Determine the (x, y) coordinate at the center of the cell enclosing the given text.  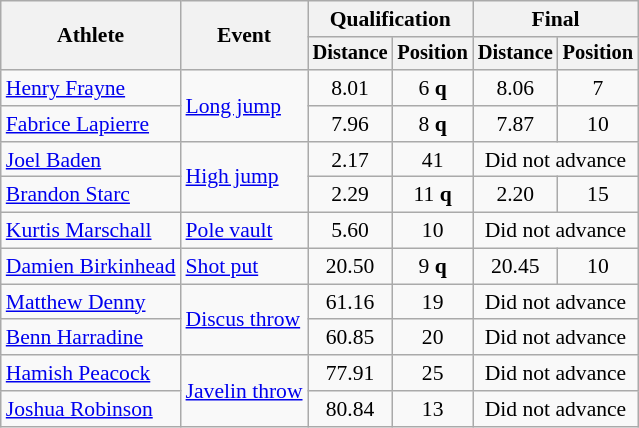
Qualification (390, 19)
Fabrice Lapierre (91, 124)
Javelin throw (244, 390)
77.91 (350, 373)
Brandon Starc (91, 195)
8.01 (350, 88)
60.85 (350, 338)
7 (598, 88)
Pole vault (244, 231)
6 q (432, 88)
20.45 (516, 267)
Shot put (244, 267)
Long jump (244, 106)
7.96 (350, 124)
20 (432, 338)
Benn Harradine (91, 338)
80.84 (350, 409)
5.60 (350, 231)
Damien Birkinhead (91, 267)
11 q (432, 195)
Hamish Peacock (91, 373)
Matthew Denny (91, 302)
2.29 (350, 195)
8.06 (516, 88)
2.20 (516, 195)
High jump (244, 178)
Kurtis Marschall (91, 231)
15 (598, 195)
9 q (432, 267)
13 (432, 409)
Discus throw (244, 320)
61.16 (350, 302)
Joshua Robinson (91, 409)
2.17 (350, 160)
8 q (432, 124)
41 (432, 160)
Event (244, 36)
Henry Frayne (91, 88)
19 (432, 302)
25 (432, 373)
Athlete (91, 36)
Final (556, 19)
20.50 (350, 267)
Joel Baden (91, 160)
7.87 (516, 124)
